Provide the [X, Y] coordinate of the cell's center where the given text is located.  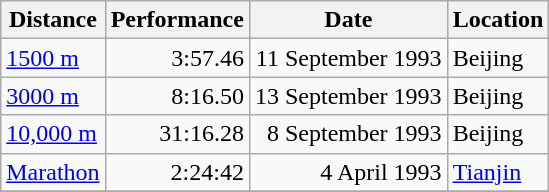
Tianjin [498, 172]
8:16.50 [177, 96]
1500 m [53, 58]
13 September 1993 [348, 96]
Performance [177, 20]
Location [498, 20]
10,000 m [53, 134]
3:57.46 [177, 58]
11 September 1993 [348, 58]
8 September 1993 [348, 134]
2:24:42 [177, 172]
Date [348, 20]
Distance [53, 20]
Marathon [53, 172]
3000 m [53, 96]
4 April 1993 [348, 172]
31:16.28 [177, 134]
